Find where the given text appears and provide that cell's center as [X, Y] coordinate. 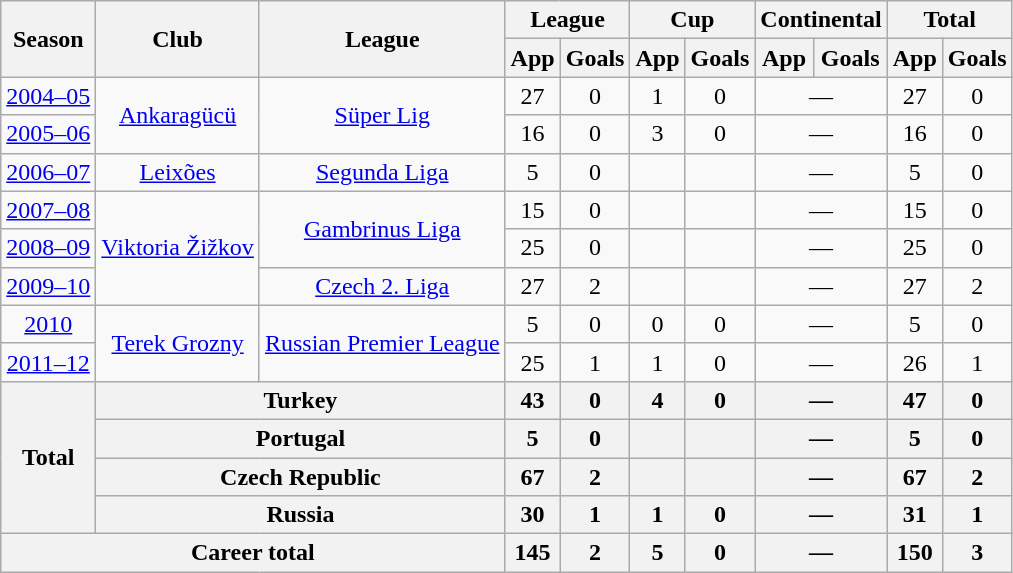
31 [914, 515]
2006–07 [48, 172]
2011–12 [48, 362]
Cup [692, 20]
2007–08 [48, 210]
2004–05 [48, 96]
150 [914, 553]
Czech Republic [300, 477]
Continental [821, 20]
Turkey [300, 400]
47 [914, 400]
Süper Lig [382, 115]
Russian Premier League [382, 343]
2009–10 [48, 286]
Segunda Liga [382, 172]
Leixões [178, 172]
Terek Grozny [178, 343]
43 [532, 400]
Czech 2. Liga [382, 286]
Portugal [300, 438]
Viktoria Žižkov [178, 248]
Season [48, 39]
2005–06 [48, 134]
Ankaragücü [178, 115]
145 [532, 553]
26 [914, 362]
Career total [253, 553]
Gambrinus Liga [382, 229]
Russia [300, 515]
2008–09 [48, 248]
2010 [48, 324]
Club [178, 39]
30 [532, 515]
4 [658, 400]
